For the text-containing cell, return its midpoint in (x, y) coordinate format. 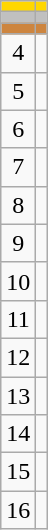
6 (18, 129)
15 (18, 472)
9 (18, 243)
13 (18, 395)
12 (18, 357)
7 (18, 167)
4 (18, 53)
14 (18, 434)
5 (18, 91)
8 (18, 205)
10 (18, 281)
16 (18, 510)
11 (18, 319)
